Locate the cell with the specified text and output its [X, Y] center coordinate. 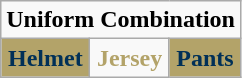
Helmet [46, 58]
Pants [204, 58]
Jersey [130, 58]
Uniform Combination [121, 20]
